Capture the cell that displays the provided text and extract its [x, y] central coordinate. 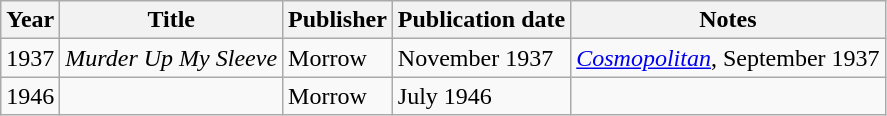
November 1937 [481, 58]
Murder Up My Sleeve [172, 58]
Year [30, 20]
July 1946 [481, 96]
Cosmopolitan, September 1937 [728, 58]
Publication date [481, 20]
1946 [30, 96]
Notes [728, 20]
Title [172, 20]
Publisher [338, 20]
1937 [30, 58]
